For the text-containing cell, return its midpoint in [x, y] coordinate format. 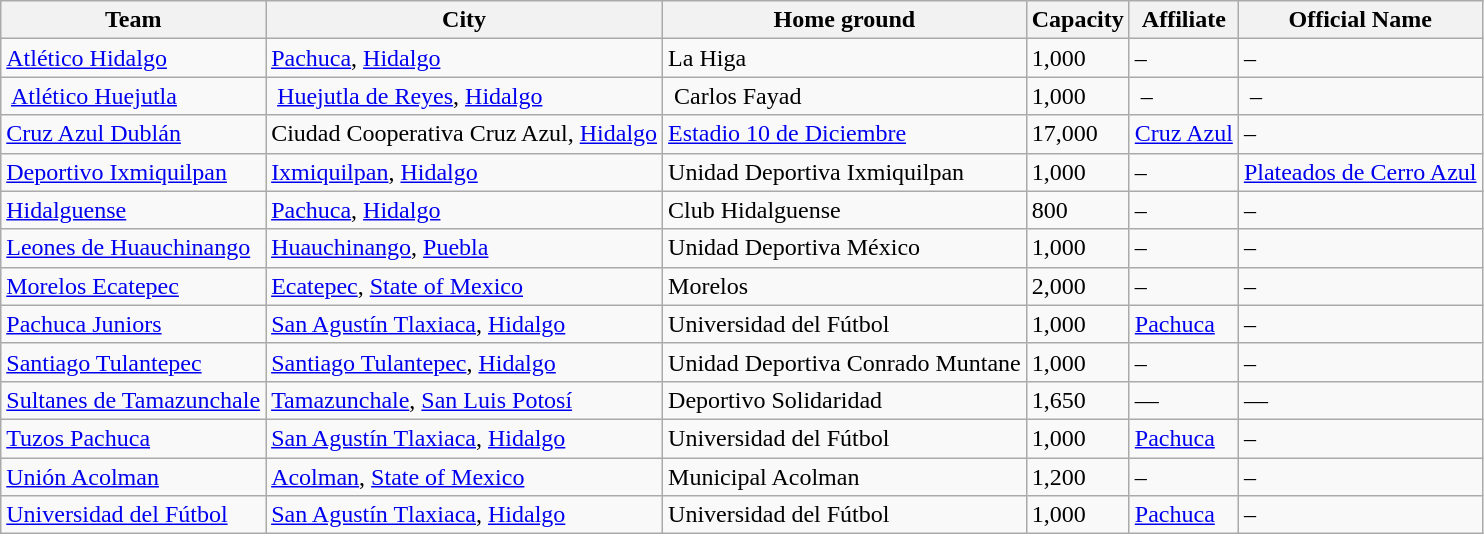
Huejutla de Reyes, Hidalgo [464, 96]
La Higa [845, 58]
1,200 [1078, 477]
Ciudad Cooperativa Cruz Azul, Hidalgo [464, 134]
Municipal Acolman [845, 477]
2,000 [1078, 286]
Carlos Fayad [845, 96]
Plateados de Cerro Azul [1360, 172]
Affiliate [1184, 20]
Official Name [1360, 20]
Tuzos Pachuca [134, 438]
Sultanes de Tamazunchale [134, 400]
City [464, 20]
Unidad Deportiva Conrado Muntane [845, 362]
1,650 [1078, 400]
Club Hidalguense [845, 210]
Unidad Deportiva México [845, 248]
Capacity [1078, 20]
Ixmiquilpan, Hidalgo [464, 172]
Tamazunchale, San Luis Potosí [464, 400]
Team [134, 20]
Home ground [845, 20]
Morelos Ecatepec [134, 286]
Ecatepec, State of Mexico [464, 286]
Estadio 10 de Diciembre [845, 134]
Unión Acolman [134, 477]
Cruz Azul [1184, 134]
Santiago Tulantepec, Hidalgo [464, 362]
Atlético Huejutla [134, 96]
800 [1078, 210]
Hidalguense [134, 210]
Morelos [845, 286]
Atlético Hidalgo [134, 58]
Deportivo Solidaridad [845, 400]
Santiago Tulantepec [134, 362]
Cruz Azul Dublán [134, 134]
Unidad Deportiva Ixmiquilpan [845, 172]
Huauchinango, Puebla [464, 248]
Acolman, State of Mexico [464, 477]
17,000 [1078, 134]
Deportivo Ixmiquilpan [134, 172]
Leones de Huauchinango [134, 248]
Pachuca Juniors [134, 324]
